Identify which cell holds the provided text, then report its [X, Y] central coordinate. 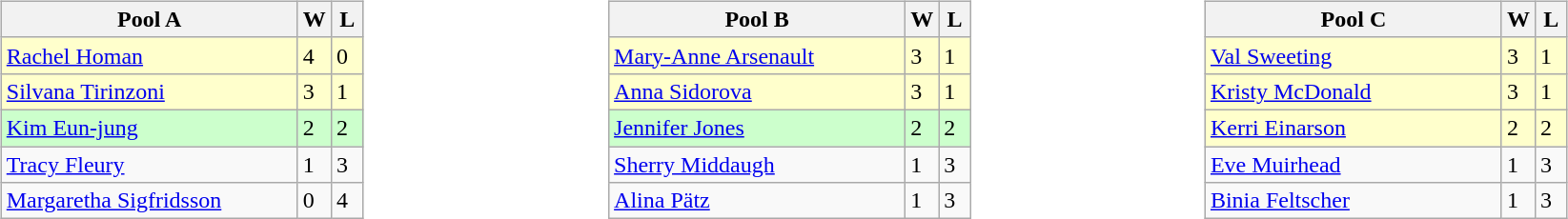
Anna Sidorova [757, 91]
Margaretha Sigfridsson [149, 201]
Sherry Middaugh [757, 165]
Silvana Tirinzoni [149, 91]
Pool A [149, 19]
Kerri Einarson [1354, 128]
Pool B [757, 19]
Kristy McDonald [1354, 91]
Jennifer Jones [757, 128]
Eve Muirhead [1354, 165]
Kim Eun-jung [149, 128]
Alina Pätz [757, 201]
Rachel Homan [149, 55]
Mary-Anne Arsenault [757, 55]
Binia Feltscher [1354, 201]
Val Sweeting [1354, 55]
Tracy Fleury [149, 165]
Pool C [1354, 19]
